Find where the given text appears and provide that cell's center as (X, Y) coordinate. 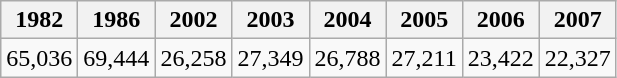
27,211 (424, 58)
69,444 (116, 58)
2005 (424, 20)
65,036 (40, 58)
2004 (348, 20)
2003 (270, 20)
23,422 (500, 58)
2002 (194, 20)
2007 (578, 20)
2006 (500, 20)
22,327 (578, 58)
1982 (40, 20)
26,788 (348, 58)
1986 (116, 20)
27,349 (270, 58)
26,258 (194, 58)
